Return the [x, y] coordinate for the center point of the cell that contains the specified text.  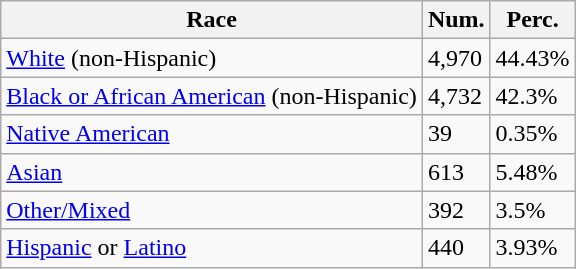
Hispanic or Latino [212, 248]
392 [456, 210]
3.93% [532, 248]
Num. [456, 20]
44.43% [532, 58]
Black or African American (non-Hispanic) [212, 96]
39 [456, 134]
5.48% [532, 172]
440 [456, 248]
Native American [212, 134]
42.3% [532, 96]
Perc. [532, 20]
0.35% [532, 134]
Other/Mixed [212, 210]
Asian [212, 172]
Race [212, 20]
4,732 [456, 96]
4,970 [456, 58]
3.5% [532, 210]
White (non-Hispanic) [212, 58]
613 [456, 172]
